Capture the cell that displays the provided text and extract its (X, Y) central coordinate. 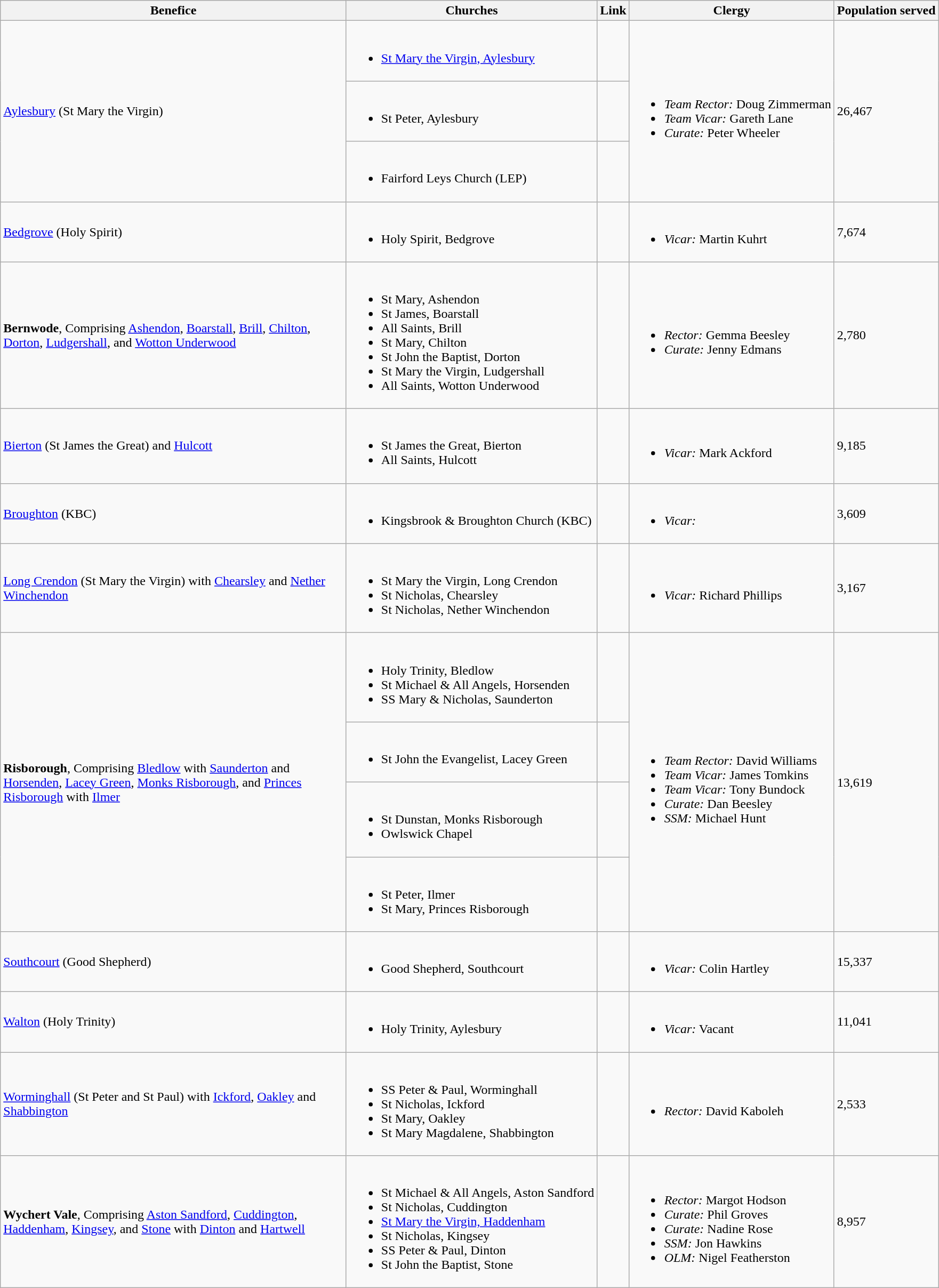
Rector: David Kaboleh (732, 1104)
Fairford Leys Church (LEP) (471, 172)
Vicar: (732, 513)
St Mary the Virgin, Long CrendonSt Nicholas, ChearsleySt Nicholas, Nether Winchendon (471, 588)
3,167 (886, 588)
Vicar: Martin Kuhrt (732, 231)
Southcourt (Good Shepherd) (174, 962)
Holy Spirit, Bedgrove (471, 231)
Churches (471, 11)
Broughton (KBC) (174, 513)
Good Shepherd, Southcourt (471, 962)
Risborough, Comprising Bledlow with Saunderton and Horsenden, Lacey Green, Monks Risborough, and Princes Risborough with Ilmer (174, 782)
Holy Trinity, Aylesbury (471, 1022)
Aylesbury (St Mary the Virgin) (174, 111)
Bedgrove (Holy Spirit) (174, 231)
2,780 (886, 335)
St Peter, IlmerSt Mary, Princes Risborough (471, 894)
SS Peter & Paul, WorminghallSt Nicholas, IckfordSt Mary, OakleySt Mary Magdalene, Shabbington (471, 1104)
2,533 (886, 1104)
Team Rector: Doug ZimmermanTeam Vicar: Gareth LaneCurate: Peter Wheeler (732, 111)
Link (613, 11)
Clergy (732, 11)
13,619 (886, 782)
Bierton (St James the Great) and Hulcott (174, 446)
Vicar: Colin Hartley (732, 962)
Wychert Vale, Comprising Aston Sandford, Cuddington, Haddenham, Kingsey, and Stone with Dinton and Hartwell (174, 1222)
Vicar: Vacant (732, 1022)
Vicar: Mark Ackford (732, 446)
Long Crendon (St Mary the Virgin) with Chearsley and Nether Winchendon (174, 588)
9,185 (886, 446)
3,609 (886, 513)
St Peter, Aylesbury (471, 111)
St James the Great, BiertonAll Saints, Hulcott (471, 446)
Walton (Holy Trinity) (174, 1022)
Population served (886, 11)
Bernwode, Comprising Ashendon, Boarstall, Brill, Chilton, Dorton, Ludgershall, and Wotton Underwood (174, 335)
Rector: Margot HodsonCurate: Phil GrovesCurate: Nadine RoseSSM: Jon HawkinsOLM: Nigel Featherston (732, 1222)
Vicar: Richard Phillips (732, 588)
Kingsbrook & Broughton Church (KBC) (471, 513)
7,674 (886, 231)
26,467 (886, 111)
11,041 (886, 1022)
Benefice (174, 11)
St Mary the Virgin, Aylesbury (471, 51)
St Dunstan, Monks RisboroughOwlswick Chapel (471, 819)
15,337 (886, 962)
St John the Evangelist, Lacey Green (471, 752)
Worminghall (St Peter and St Paul) with Ickford, Oakley and Shabbington (174, 1104)
Rector: Gemma BeesleyCurate: Jenny Edmans (732, 335)
8,957 (886, 1222)
Holy Trinity, BledlowSt Michael & All Angels, HorsendenSS Mary & Nicholas, Saunderton (471, 677)
Team Rector: David WilliamsTeam Vicar: James TomkinsTeam Vicar: Tony BundockCurate: Dan BeesleySSM: Michael Hunt (732, 782)
